Provide the (X, Y) coordinate of the cell's center where the given text is located.  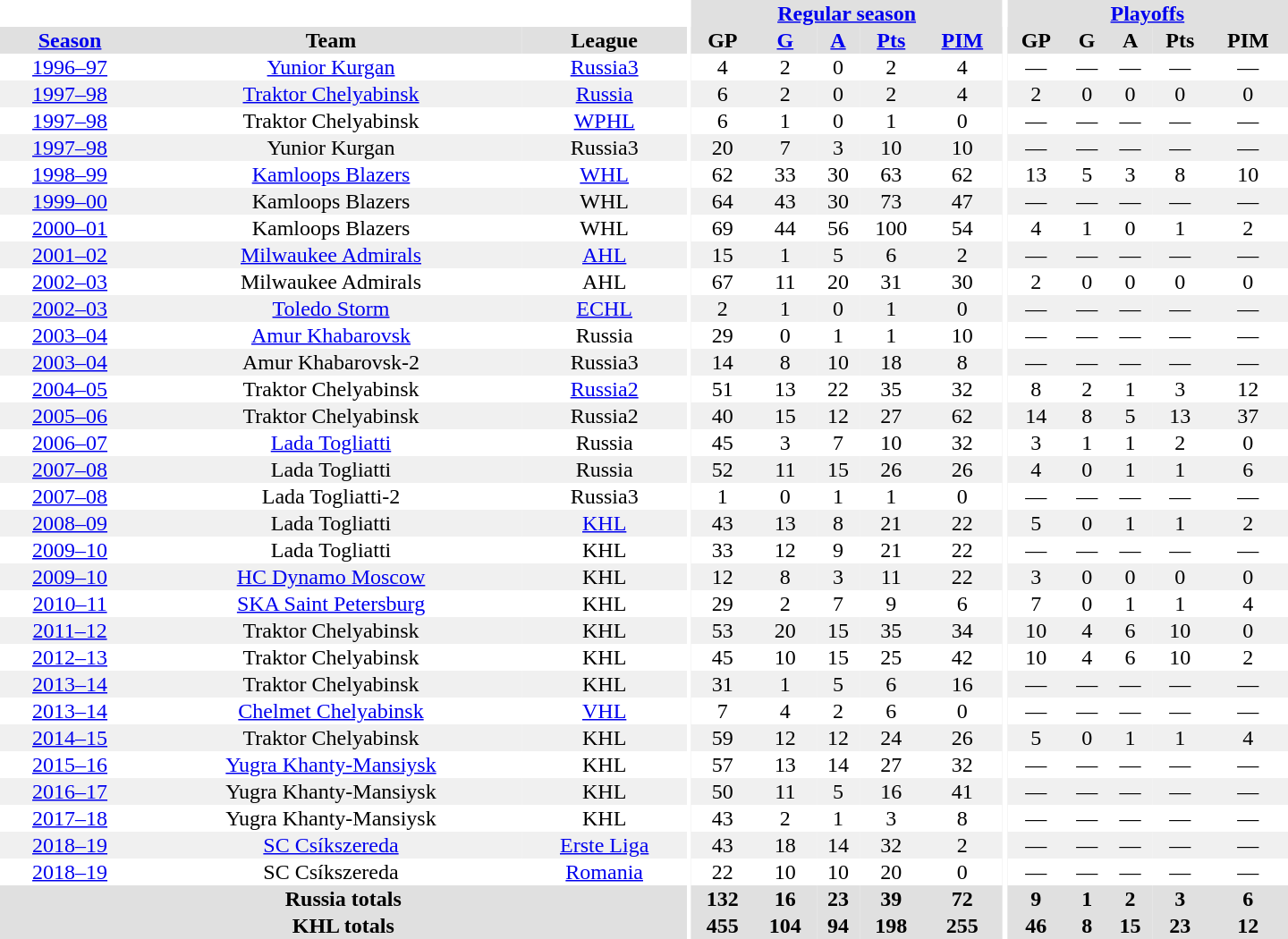
Season (70, 40)
2017–18 (70, 818)
2006–07 (70, 443)
455 (723, 926)
2014–15 (70, 738)
Playoffs (1148, 13)
Russia totals (343, 899)
47 (962, 201)
Regular season (847, 13)
Chelmet Chelyabinsk (331, 711)
Lada Togliatti-2 (331, 496)
50 (723, 791)
1996–97 (70, 67)
Erste Liga (605, 845)
Amur Khabarovsk-2 (331, 362)
94 (838, 926)
100 (891, 228)
1998–99 (70, 174)
Team (331, 40)
HC Dynamo Moscow (331, 577)
2008–09 (70, 523)
46 (1036, 926)
2016–17 (70, 791)
Amur Khabarovsk (331, 335)
ECHL (605, 309)
25 (891, 657)
56 (838, 228)
53 (723, 630)
54 (962, 228)
44 (785, 228)
Romania (605, 872)
51 (723, 389)
69 (723, 228)
255 (962, 926)
34 (962, 630)
37 (1249, 416)
59 (723, 738)
52 (723, 469)
SKA Saint Petersburg (331, 604)
VHL (605, 711)
42 (962, 657)
72 (962, 899)
198 (891, 926)
2015–16 (70, 765)
39 (891, 899)
1999–00 (70, 201)
2005–06 (70, 416)
24 (891, 738)
41 (962, 791)
2001–02 (70, 255)
2011–12 (70, 630)
2004–05 (70, 389)
League (605, 40)
67 (723, 282)
64 (723, 201)
73 (891, 201)
WPHL (605, 121)
104 (785, 926)
Toledo Storm (331, 309)
63 (891, 174)
57 (723, 765)
2010–11 (70, 604)
40 (723, 416)
2000–01 (70, 228)
2012–13 (70, 657)
132 (723, 899)
KHL totals (343, 926)
